Return [X, Y] of the center of cell containing provided text 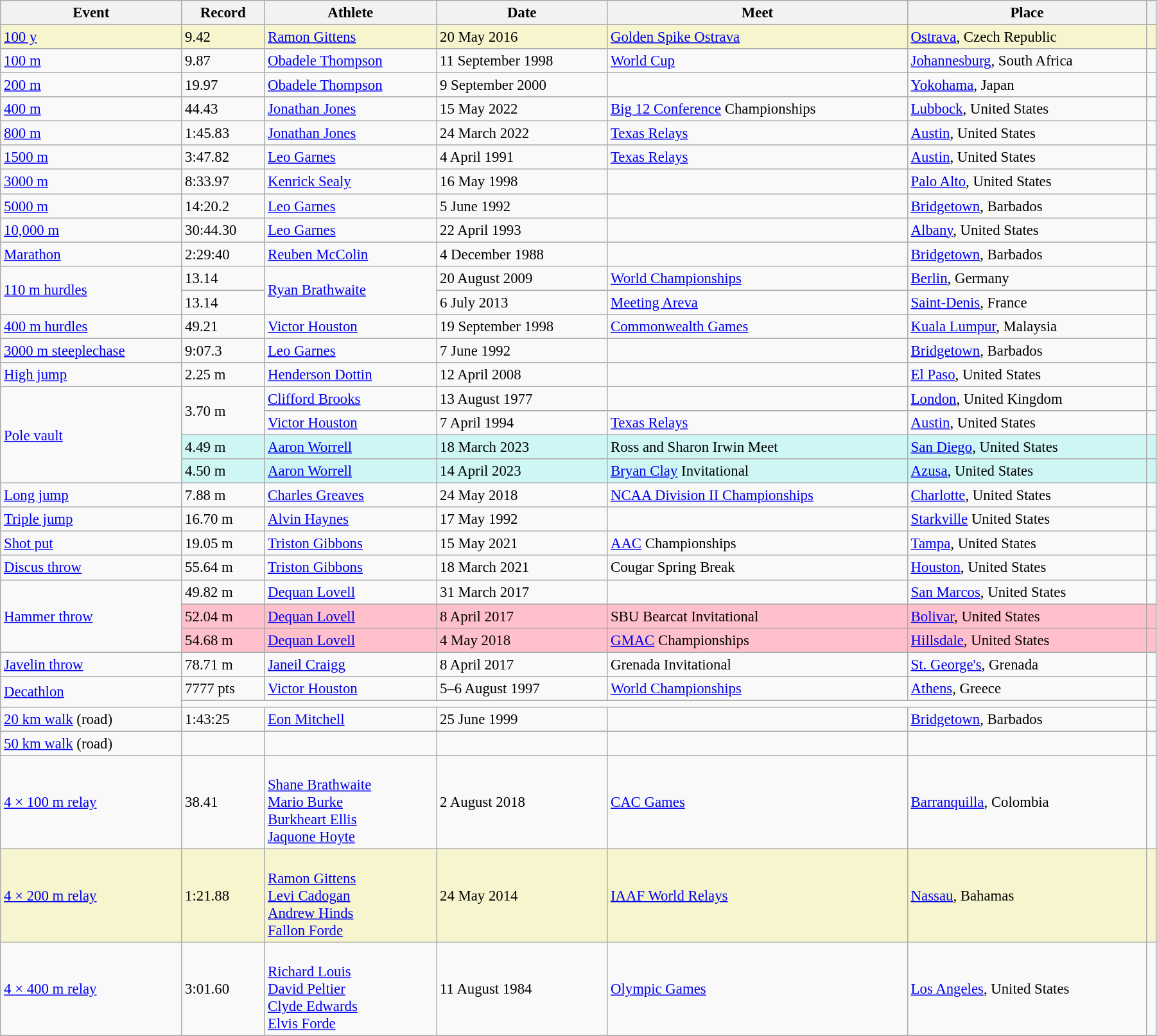
IAAF World Relays [758, 896]
El Paso, United States [1027, 375]
6 July 2013 [522, 302]
49.82 m [223, 592]
100 y [91, 37]
110 m hurdles [91, 290]
Berlin, Germany [1027, 278]
GMAC Championships [758, 640]
24 May 2014 [522, 896]
Event [91, 13]
Grenada Invitational [758, 664]
Shane BrathwaiteMario BurkeBurkheart Ellis Jaquone Hoyte [351, 802]
Cougar Spring Break [758, 568]
1:43:25 [223, 720]
Barranquilla, Colombia [1027, 802]
Houston, United States [1027, 568]
Azusa, United States [1027, 471]
Richard LouisDavid PeltierClyde EdwardsElvis Forde [351, 989]
Marathon [91, 254]
4 May 2018 [522, 640]
San Marcos, United States [1027, 592]
Tampa, United States [1027, 544]
14:20.2 [223, 206]
16.70 m [223, 519]
5–6 August 1997 [522, 689]
Ramon GittensLevi CadoganAndrew HindsFallon Forde [351, 896]
20 km walk (road) [91, 720]
Pole vault [91, 435]
Charles Greaves [351, 496]
78.71 m [223, 664]
Reuben McColin [351, 254]
4.49 m [223, 447]
NCAA Division II Championships [758, 496]
54.68 m [223, 640]
Long jump [91, 496]
5000 m [91, 206]
1500 m [91, 157]
San Diego, United States [1027, 447]
9.42 [223, 37]
19.97 [223, 85]
Bolivar, United States [1027, 616]
55.64 m [223, 568]
Place [1027, 13]
Meet [758, 13]
Hammer throw [91, 616]
9:07.3 [223, 350]
4.50 m [223, 471]
Triple jump [91, 519]
Ross and Sharon Irwin Meet [758, 447]
8:33.97 [223, 182]
50 km walk (road) [91, 743]
4 × 400 m relay [91, 989]
5 June 1992 [522, 206]
AAC Championships [758, 544]
3:01.60 [223, 989]
Record [223, 13]
CAC Games [758, 802]
44.43 [223, 109]
Golden Spike Ostrava [758, 37]
Henderson Dottin [351, 375]
4 × 200 m relay [91, 896]
15 May 2022 [522, 109]
Athlete [351, 13]
7777 pts [223, 689]
18 March 2023 [522, 447]
2 August 2018 [522, 802]
4 December 1988 [522, 254]
Bryan Clay Invitational [758, 471]
20 May 2016 [522, 37]
Lubbock, United States [1027, 109]
Yokohama, Japan [1027, 85]
High jump [91, 375]
Javelin throw [91, 664]
2:29:40 [223, 254]
Meeting Areva [758, 302]
400 m [91, 109]
3.70 m [223, 411]
2.25 m [223, 375]
38.41 [223, 802]
30:44.30 [223, 230]
Kuala Lumpur, Malaysia [1027, 327]
16 May 1998 [522, 182]
Eon Mitchell [351, 720]
Athens, Greece [1027, 689]
Los Angeles, United States [1027, 989]
20 August 2009 [522, 278]
World Cup [758, 61]
25 June 1999 [522, 720]
10,000 m [91, 230]
49.21 [223, 327]
Kenrick Sealy [351, 182]
Clifford Brooks [351, 399]
Nassau, Bahamas [1027, 896]
SBU Bearcat Invitational [758, 616]
Olympic Games [758, 989]
22 April 1993 [522, 230]
Albany, United States [1027, 230]
7.88 m [223, 496]
St. George's, Grenada [1027, 664]
7 April 1994 [522, 423]
11 September 1998 [522, 61]
800 m [91, 134]
3:47.82 [223, 157]
11 August 1984 [522, 989]
Charlotte, United States [1027, 496]
24 May 2018 [522, 496]
12 April 2008 [522, 375]
7 June 1992 [522, 350]
9.87 [223, 61]
100 m [91, 61]
Commonwealth Games [758, 327]
3000 m [91, 182]
Date [522, 13]
17 May 1992 [522, 519]
Ramon Gittens [351, 37]
Starkville United States [1027, 519]
Discus throw [91, 568]
Alvin Haynes [351, 519]
London, United Kingdom [1027, 399]
Shot put [91, 544]
Decathlon [91, 692]
Hillsdale, United States [1027, 640]
4 April 1991 [522, 157]
15 May 2021 [522, 544]
4 × 100 m relay [91, 802]
1:21.88 [223, 896]
Ryan Brathwaite [351, 290]
200 m [91, 85]
400 m hurdles [91, 327]
Saint-Denis, France [1027, 302]
14 April 2023 [522, 471]
19.05 m [223, 544]
52.04 m [223, 616]
Janeil Craigg [351, 664]
13 August 1977 [522, 399]
18 March 2021 [522, 568]
Big 12 Conference Championships [758, 109]
1:45.83 [223, 134]
9 September 2000 [522, 85]
31 March 2017 [522, 592]
3000 m steeplechase [91, 350]
Palo Alto, United States [1027, 182]
Johannesburg, South Africa [1027, 61]
Ostrava, Czech Republic [1027, 37]
19 September 1998 [522, 327]
24 March 2022 [522, 134]
